Scan for the cell matching the given text and deliver its [X, Y] coordinate at center. 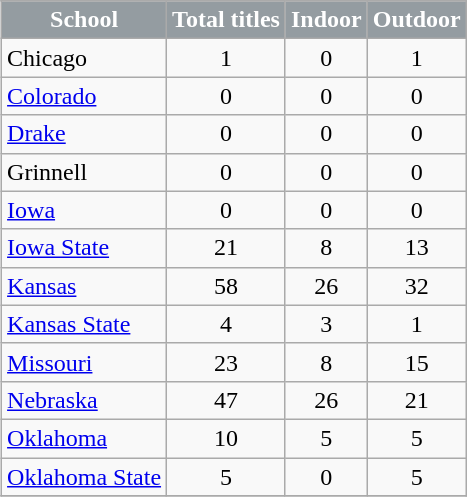
3 [326, 324]
Kansas [84, 286]
School [84, 20]
Missouri [84, 362]
Iowa State [84, 248]
Total titles [226, 20]
Chicago [84, 58]
Colorado [84, 96]
Indoor [326, 20]
32 [416, 286]
Kansas State [84, 324]
Iowa [84, 210]
13 [416, 248]
4 [226, 324]
Oklahoma State [84, 477]
Outdoor [416, 20]
10 [226, 438]
Nebraska [84, 400]
15 [416, 362]
58 [226, 286]
Grinnell [84, 172]
Oklahoma [84, 438]
23 [226, 362]
47 [226, 400]
Drake [84, 134]
